Output the (X, Y) coordinate of the center of the cell containing the given text.  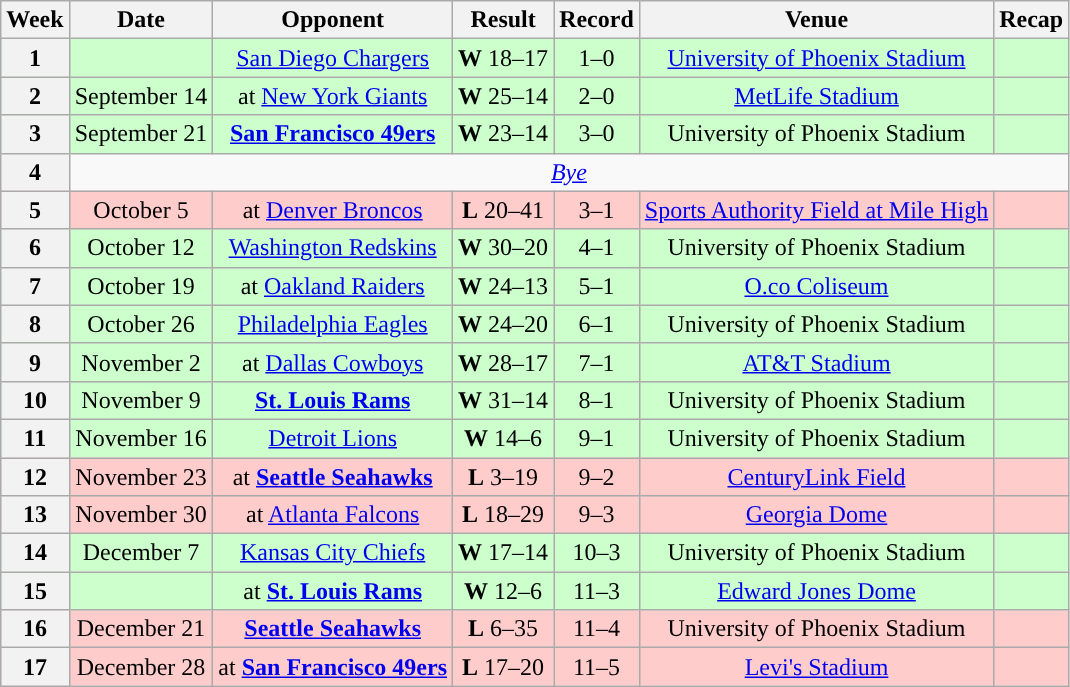
11–4 (597, 629)
10 (35, 400)
St. Louis Rams (333, 400)
W 18–17 (504, 58)
Opponent (333, 20)
AT&T Stadium (816, 362)
7 (35, 286)
Record (597, 20)
5–1 (597, 286)
10–3 (597, 553)
Kansas City Chiefs (333, 553)
MetLife Stadium (816, 96)
Levi's Stadium (816, 667)
Recap (1032, 20)
September 21 (141, 134)
at Denver Broncos (333, 210)
Philadelphia Eagles (333, 324)
1 (35, 58)
at St. Louis Rams (333, 591)
12 (35, 477)
at San Francisco 49ers (333, 667)
L 6–35 (504, 629)
9 (35, 362)
4 (35, 172)
17 (35, 667)
San Diego Chargers (333, 58)
December 7 (141, 553)
L 17–20 (504, 667)
December 21 (141, 629)
CenturyLink Field (816, 477)
October 26 (141, 324)
13 (35, 515)
6 (35, 248)
9–2 (597, 477)
W 25–14 (504, 96)
7–1 (597, 362)
11 (35, 438)
September 14 (141, 96)
W 12–6 (504, 591)
6–1 (597, 324)
at Atlanta Falcons (333, 515)
W 23–14 (504, 134)
Georgia Dome (816, 515)
L 18–29 (504, 515)
Result (504, 20)
San Francisco 49ers (333, 134)
Sports Authority Field at Mile High (816, 210)
at Seattle Seahawks (333, 477)
W 14–6 (504, 438)
October 5 (141, 210)
October 12 (141, 248)
October 19 (141, 286)
5 (35, 210)
9–3 (597, 515)
Seattle Seahawks (333, 629)
2–0 (597, 96)
Date (141, 20)
December 28 (141, 667)
2 (35, 96)
1–0 (597, 58)
Detroit Lions (333, 438)
8 (35, 324)
L 20–41 (504, 210)
3–0 (597, 134)
9–1 (597, 438)
Venue (816, 20)
3–1 (597, 210)
Bye (569, 172)
Week (35, 20)
W 17–14 (504, 553)
at Dallas Cowboys (333, 362)
W 28–17 (504, 362)
Edward Jones Dome (816, 591)
November 30 (141, 515)
4–1 (597, 248)
November 16 (141, 438)
November 23 (141, 477)
L 3–19 (504, 477)
Washington Redskins (333, 248)
11–5 (597, 667)
16 (35, 629)
November 9 (141, 400)
14 (35, 553)
W 24–20 (504, 324)
3 (35, 134)
at Oakland Raiders (333, 286)
15 (35, 591)
W 31–14 (504, 400)
November 2 (141, 362)
11–3 (597, 591)
at New York Giants (333, 96)
W 30–20 (504, 248)
8–1 (597, 400)
O.co Coliseum (816, 286)
W 24–13 (504, 286)
